Find where the given text appears and provide that cell's center as (x, y) coordinate. 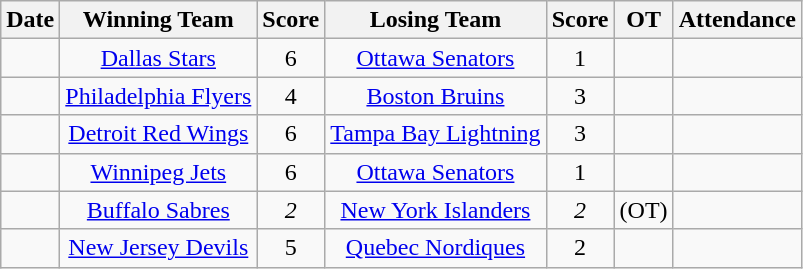
Winnipeg Jets (158, 172)
Tampa Bay Lightning (436, 134)
Winning Team (158, 20)
New Jersey Devils (158, 248)
New York Islanders (436, 210)
Philadelphia Flyers (158, 96)
5 (291, 248)
Date (30, 20)
Buffalo Sabres (158, 210)
OT (644, 20)
4 (291, 96)
(OT) (644, 210)
Quebec Nordiques (436, 248)
Detroit Red Wings (158, 134)
Losing Team (436, 20)
Boston Bruins (436, 96)
Attendance (737, 20)
Dallas Stars (158, 58)
